Search for the cell housing the specified text and yield its [x, y] center coordinate. 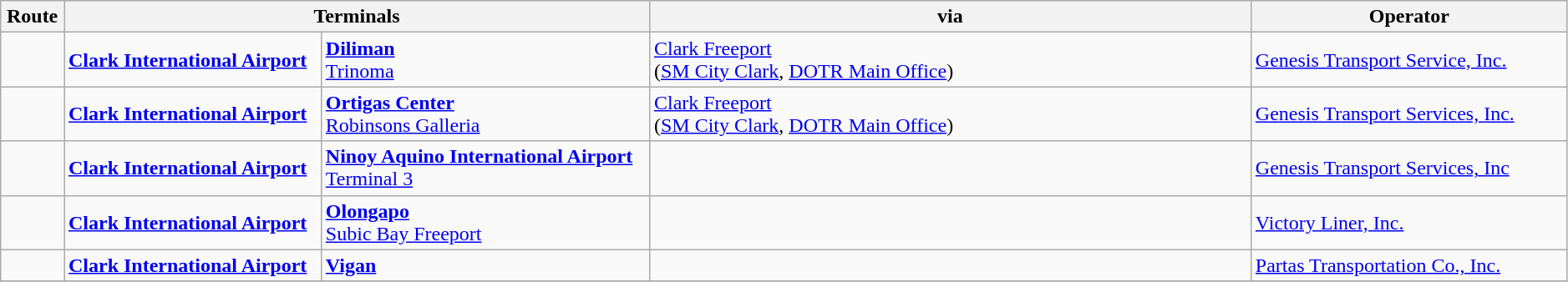
Vigan [485, 265]
OlongapoSubic Bay Freeport [485, 222]
DilimanTrinoma [485, 60]
Victory Liner, Inc. [1408, 222]
Genesis Transport Services, Inc [1408, 169]
Terminals [356, 17]
Operator [1408, 17]
Partas Transportation Co., Inc. [1408, 265]
Ninoy Aquino International AirportTerminal 3 [485, 169]
via [950, 17]
Route [33, 17]
Ortigas CenterRobinsons Galleria [485, 113]
Genesis Transport Service, Inc. [1408, 60]
Genesis Transport Services, Inc. [1408, 113]
